Scan for the cell matching the given text and deliver its [X, Y] coordinate at center. 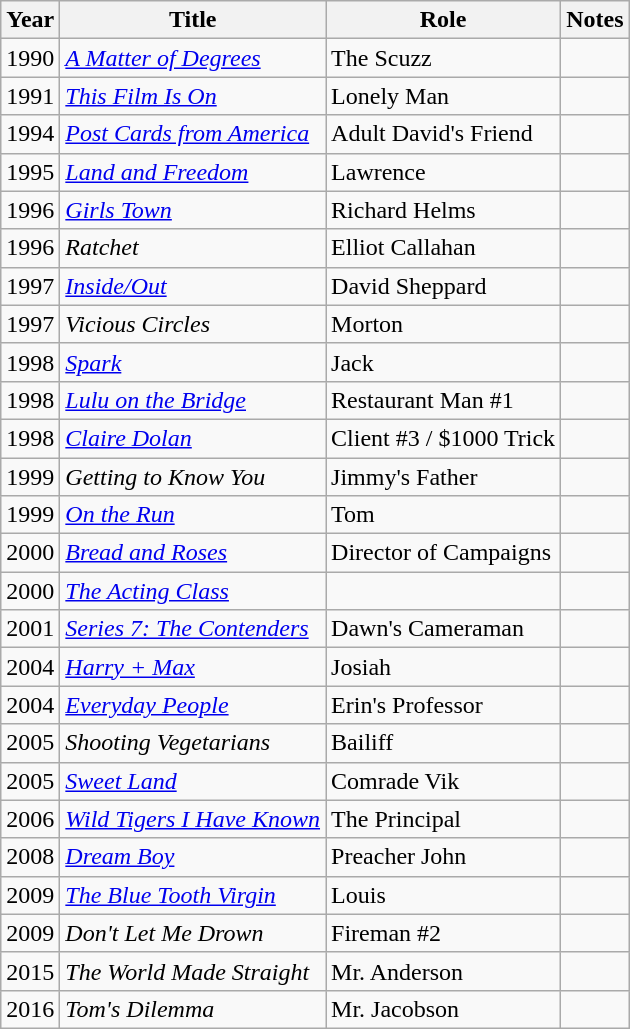
2016 [30, 1009]
Louis [444, 895]
Bailiff [444, 743]
Josiah [444, 667]
Post Cards from America [193, 134]
Harry + Max [193, 667]
Vicious Circles [193, 324]
This Film Is On [193, 96]
Land and Freedom [193, 172]
Lonely Man [444, 96]
2006 [30, 819]
The Acting Class [193, 591]
1990 [30, 58]
Getting to Know You [193, 477]
1991 [30, 96]
1995 [30, 172]
Sweet Land [193, 781]
Girls Town [193, 210]
Tom [444, 515]
Year [30, 20]
Dream Boy [193, 857]
Jimmy's Father [444, 477]
Notes [595, 20]
Richard Helms [444, 210]
On the Run [193, 515]
Don't Let Me Drown [193, 933]
Restaurant Man #1 [444, 400]
Mr. Jacobson [444, 1009]
Bread and Roses [193, 553]
Role [444, 20]
The Scuzz [444, 58]
Jack [444, 362]
Lulu on the Bridge [193, 400]
The Principal [444, 819]
Ratchet [193, 248]
David Sheppard [444, 286]
The World Made Straight [193, 971]
Elliot Callahan [444, 248]
2015 [30, 971]
2001 [30, 629]
The Blue Tooth Virgin [193, 895]
A Matter of Degrees [193, 58]
Title [193, 20]
Dawn's Cameraman [444, 629]
2008 [30, 857]
Adult David's Friend [444, 134]
Preacher John [444, 857]
Spark [193, 362]
Morton [444, 324]
Series 7: The Contenders [193, 629]
Mr. Anderson [444, 971]
Claire Dolan [193, 438]
Wild Tigers I Have Known [193, 819]
Lawrence [444, 172]
Comrade Vik [444, 781]
Everyday People [193, 705]
Erin's Professor [444, 705]
Inside/Out [193, 286]
Tom's Dilemma [193, 1009]
Shooting Vegetarians [193, 743]
Fireman #2 [444, 933]
Director of Campaigns [444, 553]
1994 [30, 134]
Client #3 / $1000 Trick [444, 438]
